Locate the cell with the specified text and output its [x, y] center coordinate. 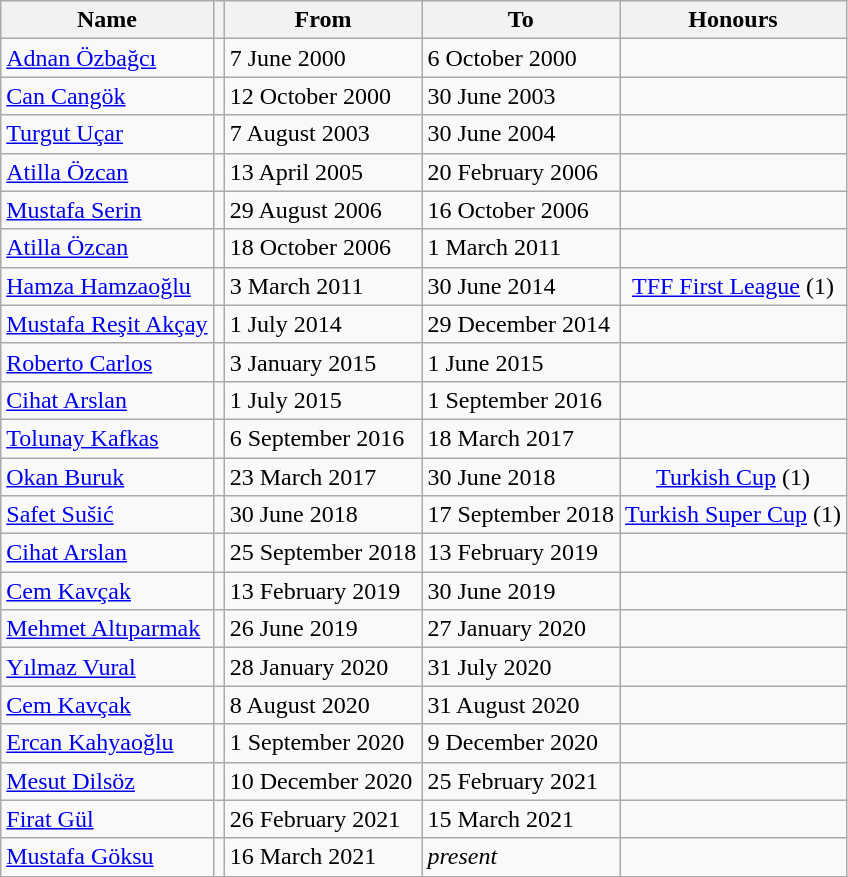
Tolunay Kafkas [107, 438]
Ercan Kahyaoğlu [107, 743]
1 September 2020 [323, 743]
30 June 2003 [521, 96]
30 June 2014 [521, 286]
17 September 2018 [521, 515]
Yılmaz Vural [107, 667]
Turgut Uçar [107, 134]
29 December 2014 [521, 324]
From [323, 20]
27 January 2020 [521, 629]
25 September 2018 [323, 553]
Can Cangök [107, 96]
18 March 2017 [521, 438]
28 January 2020 [323, 667]
1 September 2016 [521, 400]
18 October 2006 [323, 248]
23 March 2017 [323, 477]
Turkish Super Cup (1) [734, 515]
12 October 2000 [323, 96]
31 August 2020 [521, 705]
Mustafa Göksu [107, 857]
Turkish Cup (1) [734, 477]
1 July 2015 [323, 400]
Mustafa Reşit Akçay [107, 324]
26 June 2019 [323, 629]
Mesut Dilsöz [107, 781]
9 December 2020 [521, 743]
Honours [734, 20]
6 October 2000 [521, 58]
TFF First League (1) [734, 286]
present [521, 857]
7 June 2000 [323, 58]
16 October 2006 [521, 210]
Firat Gül [107, 819]
Name [107, 20]
Mehmet Altıparmak [107, 629]
Adnan Özbağcı [107, 58]
25 February 2021 [521, 781]
26 February 2021 [323, 819]
1 June 2015 [521, 362]
Mustafa Serin [107, 210]
6 September 2016 [323, 438]
3 January 2015 [323, 362]
20 February 2006 [521, 172]
7 August 2003 [323, 134]
31 July 2020 [521, 667]
Hamza Hamzaoğlu [107, 286]
Okan Buruk [107, 477]
1 March 2011 [521, 248]
15 March 2021 [521, 819]
30 June 2004 [521, 134]
Roberto Carlos [107, 362]
30 June 2019 [521, 591]
Safet Sušić [107, 515]
29 August 2006 [323, 210]
3 March 2011 [323, 286]
16 March 2021 [323, 857]
1 July 2014 [323, 324]
8 August 2020 [323, 705]
10 December 2020 [323, 781]
13 April 2005 [323, 172]
To [521, 20]
